Identify which cell holds the provided text, then report its (x, y) central coordinate. 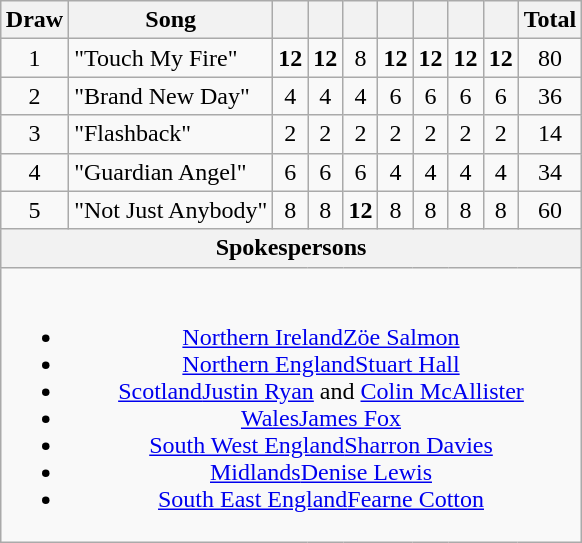
80 (550, 58)
"Guardian Angel" (171, 172)
Song (171, 20)
Total (550, 20)
"Touch My Fire" (171, 58)
Spokespersons (290, 248)
3 (34, 134)
60 (550, 210)
1 (34, 58)
14 (550, 134)
36 (550, 96)
34 (550, 172)
Draw (34, 20)
"Not Just Anybody" (171, 210)
5 (34, 210)
"Brand New Day" (171, 96)
"Flashback" (171, 134)
